Detect which cell encompasses the target text, then output its (X, Y) center coordinate. 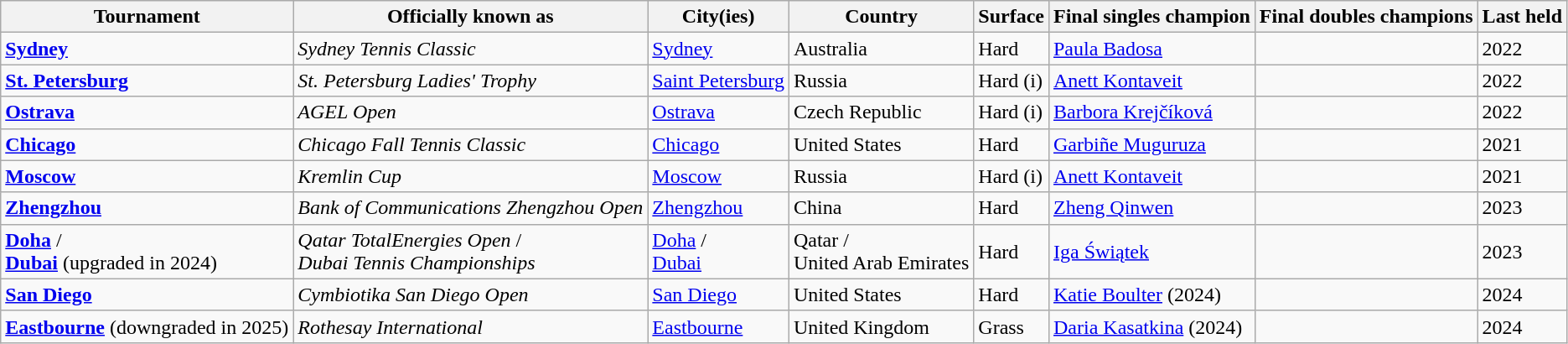
United Kingdom (881, 326)
Iga Świątek (1151, 252)
Grass (1012, 326)
Doha / Dubai (719, 252)
Zheng Qinwen (1151, 208)
Surface (1012, 17)
Chicago Fall Tennis Classic (471, 144)
Final doubles champions (1366, 17)
St. Petersburg Ladies' Trophy (471, 81)
Qatar / United Arab Emirates (881, 252)
Czech Republic (881, 112)
Officially known as (471, 17)
Australia (881, 49)
Katie Boulter (2024) (1151, 294)
Daria Kasatkina (2024) (1151, 326)
AGEL Open (471, 112)
China (881, 208)
Kremlin Cup (471, 176)
Tournament (147, 17)
Saint Petersburg (719, 81)
Eastbourne (downgraded in 2025) (147, 326)
Qatar TotalEnergies Open / Dubai Tennis Championships (471, 252)
Cymbiotika San Diego Open (471, 294)
Garbiñe Muguruza (1151, 144)
Sydney Tennis Classic (471, 49)
Paula Badosa (1151, 49)
Eastbourne (719, 326)
Last held (1522, 17)
Rothesay International (471, 326)
St. Petersburg (147, 81)
Bank of Communications Zhengzhou Open (471, 208)
Barbora Krejčíková (1151, 112)
Doha / Dubai (upgraded in 2024) (147, 252)
City(ies) (719, 17)
Country (881, 17)
Final singles champion (1151, 17)
